Find where the given text appears and provide that cell's center as [x, y] coordinate. 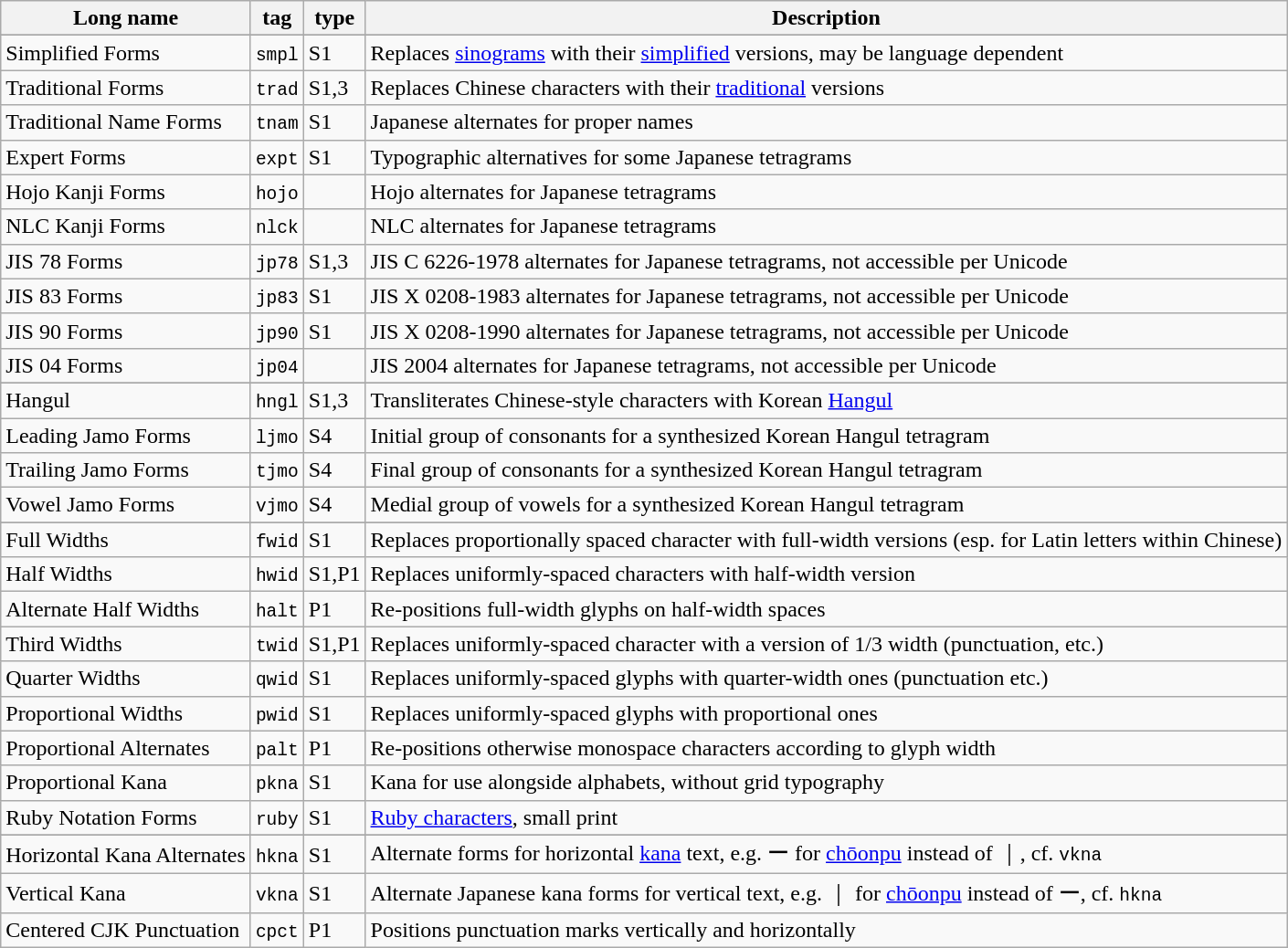
Quarter Widths [126, 679]
jp83 [277, 296]
nlck [277, 226]
Re-positions otherwise monospace characters according to glyph width [826, 748]
twid [277, 644]
Alternate Japanese kana forms for vertical text, e.g. ｜ for chōonpu instead of ー, cf. hkna [826, 893]
Replaces uniformly-spaced glyphs with proportional ones [826, 713]
Long name [126, 18]
JIS 90 Forms [126, 331]
Simplified Forms [126, 53]
Leading Jamo Forms [126, 436]
Final group of consonants for a synthesized Korean Hangul tetragram [826, 470]
Alternate forms for horizontal kana text, e.g. ー for chōonpu instead of ｜, cf. vkna [826, 855]
Replaces uniformly-spaced characters with half-width version [826, 574]
hngl [277, 400]
Traditional Name Forms [126, 122]
Proportional Kana [126, 783]
halt [277, 609]
vkna [277, 893]
hkna [277, 855]
Japanese alternates for proper names [826, 122]
Third Widths [126, 644]
tjmo [277, 470]
JIS X 0208-1990 alternates for Japanese tetragrams, not accessible per Unicode [826, 331]
jp04 [277, 365]
ruby [277, 817]
Centered CJK Punctuation [126, 930]
JIS 04 Forms [126, 365]
pwid [277, 713]
JIS 2004 alternates for Japanese tetragrams, not accessible per Unicode [826, 365]
Horizontal Kana Alternates [126, 855]
palt [277, 748]
JIS 78 Forms [126, 261]
Full Widths [126, 540]
Proportional Alternates [126, 748]
Replaces sinograms with their simplified versions, may be language dependent [826, 53]
Expert Forms [126, 157]
hwid [277, 574]
hojo [277, 192]
Medial group of vowels for a synthesized Korean Hangul tetragram [826, 505]
Vertical Kana [126, 893]
qwid [277, 679]
NLC alternates for Japanese tetragrams [826, 226]
ljmo [277, 436]
Kana for use alongside alphabets, without grid typography [826, 783]
Replaces Chinese characters with their traditional versions [826, 88]
Hojo Kanji Forms [126, 192]
Replaces uniformly-spaced character with a version of 1/3 width (punctuation, etc.) [826, 644]
fwid [277, 540]
Transliterates Chinese-style characters with Korean Hangul [826, 400]
Replaces proportionally spaced character with full-width versions (esp. for Latin letters within Chinese) [826, 540]
Proportional Widths [126, 713]
Re-positions full-width glyphs on half-width spaces [826, 609]
vjmo [277, 505]
Positions punctuation marks vertically and horizontally [826, 930]
JIS C 6226-1978 alternates for Japanese tetragrams, not accessible per Unicode [826, 261]
Hangul [126, 400]
type [334, 18]
Hojo alternates for Japanese tetragrams [826, 192]
Ruby characters, small print [826, 817]
tnam [277, 122]
NLC Kanji Forms [126, 226]
pkna [277, 783]
Initial group of consonants for a synthesized Korean Hangul tetragram [826, 436]
Vowel Jamo Forms [126, 505]
Alternate Half Widths [126, 609]
jp78 [277, 261]
Ruby Notation Forms [126, 817]
expt [277, 157]
smpl [277, 53]
Typographic alternatives for some Japanese tetragrams [826, 157]
JIS X 0208-1983 alternates for Japanese tetragrams, not accessible per Unicode [826, 296]
trad [277, 88]
Traditional Forms [126, 88]
tag [277, 18]
cpct [277, 930]
Half Widths [126, 574]
Replaces uniformly-spaced glyphs with quarter-width ones (punctuation etc.) [826, 679]
jp90 [277, 331]
JIS 83 Forms [126, 296]
Trailing Jamo Forms [126, 470]
Description [826, 18]
